Provide the (X, Y) coordinate of the cell's center where the given text is located.  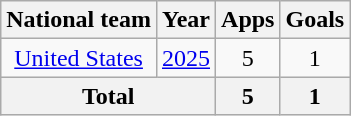
Year (186, 20)
National team (79, 20)
2025 (186, 58)
Total (108, 96)
Goals (315, 20)
Apps (248, 20)
United States (79, 58)
